Pinpoint the cell where the given text exists, returning its (x, y) midpoint coordinate. 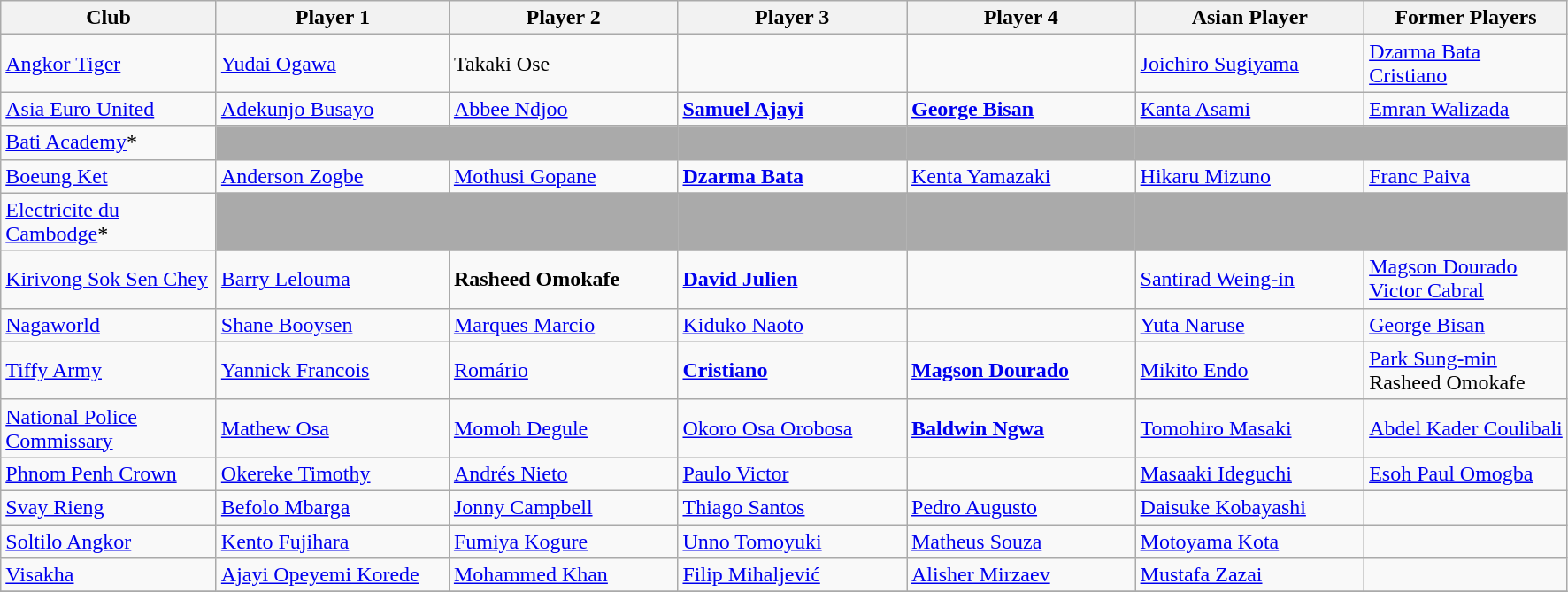
Franc Paiva (1466, 176)
Abbee Ndjoo (563, 109)
Yuta Naruse (1249, 325)
Asian Player (1249, 18)
Magson Dourado (1021, 370)
Pedro Augusto (1021, 507)
Okereke Timothy (333, 473)
Mustafa Zazai (1249, 575)
Phnom Penh Crown (109, 473)
Tiffy Army (109, 370)
Former Players (1466, 18)
Kiduko Naoto (793, 325)
Boeung Ket (109, 176)
Mohammed Khan (563, 575)
Club (109, 18)
Magson Dourado Victor Cabral (1466, 280)
National Police Commissary (109, 428)
Alisher Mirzaev (1021, 575)
Samuel Ajayi (793, 109)
Takaki Ose (563, 64)
Andrés Nieto (563, 473)
Electricite du Cambodge* (109, 221)
Adekunjo Busayo (333, 109)
Visakha (109, 575)
Kirivong Sok Sen Chey (109, 280)
Abdel Kader Coulibali (1466, 428)
Bati Academy* (109, 142)
Jonny Campbell (563, 507)
Mikito Endo (1249, 370)
Fumiya Kogure (563, 541)
David Julien (793, 280)
Soltilo Angkor (109, 541)
Filip Mihaljević (793, 575)
Okoro Osa Orobosa (793, 428)
Matheus Souza (1021, 541)
Esoh Paul Omogba (1466, 473)
Yannick Francois (333, 370)
Unno Tomoyuki (793, 541)
Yudai Ogawa (333, 64)
Shane Booysen (333, 325)
Barry Lelouma (333, 280)
Santirad Weing-in (1249, 280)
Thiago Santos (793, 507)
Player 3 (793, 18)
Rasheed Omokafe (563, 280)
Anderson Zogbe (333, 176)
Motoyama Kota (1249, 541)
Nagaworld (109, 325)
Kanta Asami (1249, 109)
Player 2 (563, 18)
Kento Fujihara (333, 541)
Joichiro Sugiyama (1249, 64)
Romário (563, 370)
Befolo Mbarga (333, 507)
Ajayi Opeyemi Korede (333, 575)
Daisuke Kobayashi (1249, 507)
Park Sung-min Rasheed Omokafe (1466, 370)
Paulo Victor (793, 473)
Marques Marcio (563, 325)
Tomohiro Masaki (1249, 428)
Svay Rieng (109, 507)
Baldwin Ngwa (1021, 428)
Dzarma Bata (793, 176)
Cristiano (793, 370)
Mathew Osa (333, 428)
Emran Walizada (1466, 109)
Player 1 (333, 18)
Masaaki Ideguchi (1249, 473)
Angkor Tiger (109, 64)
Player 4 (1021, 18)
Dzarma BataCristiano (1466, 64)
Hikaru Mizuno (1249, 176)
Kenta Yamazaki (1021, 176)
Momoh Degule (563, 428)
Asia Euro United (109, 109)
Mothusi Gopane (563, 176)
